Locate the cell with the specified text and output its [X, Y] center coordinate. 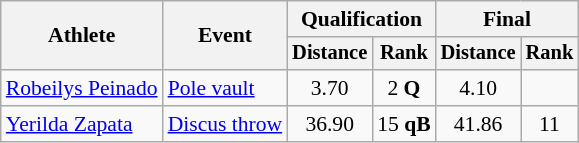
4.10 [478, 88]
36.90 [330, 124]
Robeilys Peinado [82, 88]
Discus throw [226, 124]
Event [226, 36]
Final [507, 19]
Pole vault [226, 88]
Athlete [82, 36]
15 qB [404, 124]
11 [550, 124]
Qualification [361, 19]
41.86 [478, 124]
2 Q [404, 88]
Yerilda Zapata [82, 124]
3.70 [330, 88]
